Pinpoint the cell where the given text exists, returning its (X, Y) midpoint coordinate. 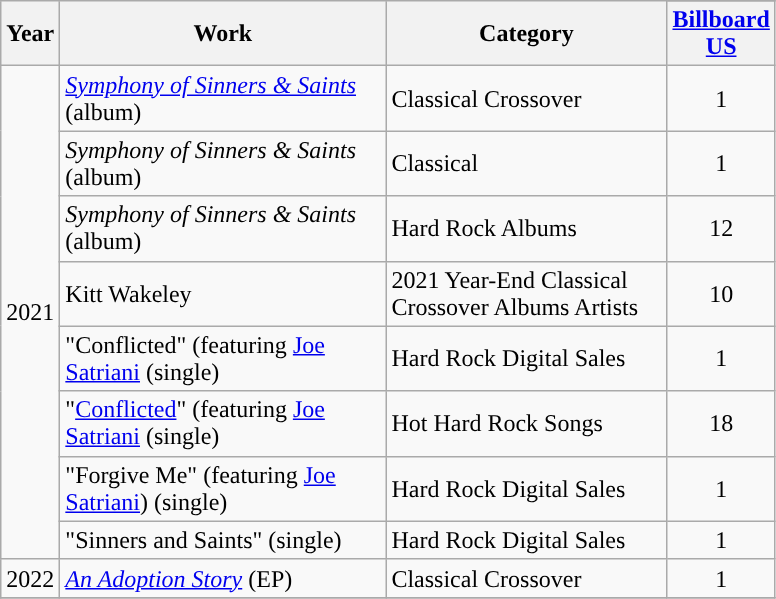
2021 (30, 313)
2022 (30, 578)
Billboard US (721, 34)
"Forgive Me" (featuring Joe Satriani) (single) (223, 488)
Kitt Wakeley (223, 294)
Classical (526, 164)
Category (526, 34)
Work (223, 34)
Hard Rock Albums (526, 228)
10 (721, 294)
"Sinners and Saints" (single) (223, 540)
12 (721, 228)
Hot Hard Rock Songs (526, 424)
Year (30, 34)
18 (721, 424)
An Adoption Story (EP) (223, 578)
2021 Year-End Classical Crossover Albums Artists (526, 294)
